Provide the (X, Y) coordinate of the cell's center where the given text is located.  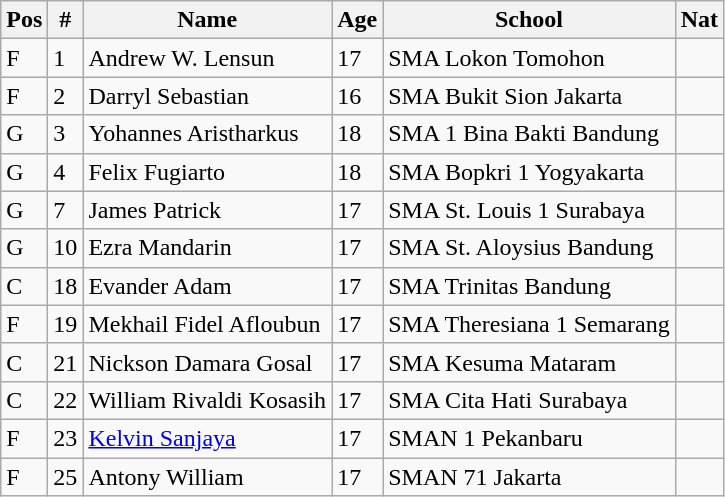
3 (66, 134)
Pos (24, 20)
25 (66, 477)
SMA Theresiana 1 Semarang (530, 324)
Darryl Sebastian (208, 96)
Name (208, 20)
Mekhail Fidel Afloubun (208, 324)
SMAN 1 Pekanbaru (530, 438)
Yohannes Aristharkus (208, 134)
James Patrick (208, 210)
10 (66, 248)
16 (358, 96)
SMAN 71 Jakarta (530, 477)
Nat (699, 20)
Age (358, 20)
SMA Trinitas Bandung (530, 286)
Nickson Damara Gosal (208, 362)
21 (66, 362)
Andrew W. Lensun (208, 58)
SMA St. Aloysius Bandung (530, 248)
Felix Fugiarto (208, 172)
# (66, 20)
Ezra Mandarin (208, 248)
23 (66, 438)
School (530, 20)
SMA Cita Hati Surabaya (530, 400)
1 (66, 58)
SMA Lokon Tomohon (530, 58)
Antony William (208, 477)
2 (66, 96)
SMA 1 Bina Bakti Bandung (530, 134)
SMA Kesuma Mataram (530, 362)
SMA Bopkri 1 Yogyakarta (530, 172)
William Rivaldi Kosasih (208, 400)
4 (66, 172)
SMA Bukit Sion Jakarta (530, 96)
7 (66, 210)
Evander Adam (208, 286)
Kelvin Sanjaya (208, 438)
22 (66, 400)
19 (66, 324)
SMA St. Louis 1 Surabaya (530, 210)
